Return (x, y) of the center of cell containing provided text 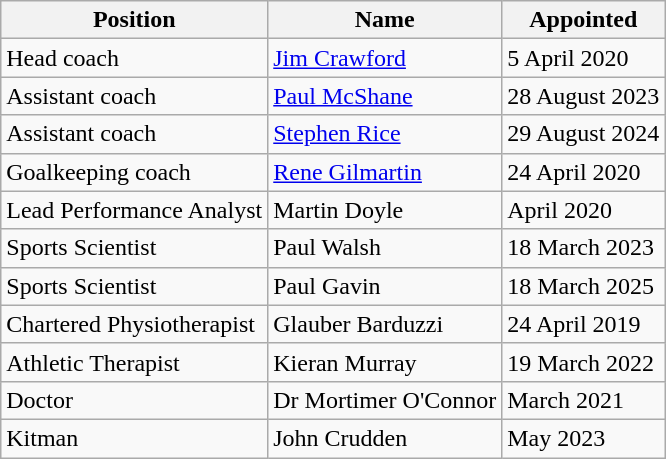
Chartered Physiotherapist (134, 324)
5 April 2020 (584, 58)
Paul Walsh (385, 248)
March 2021 (584, 400)
Kitman (134, 438)
Athletic Therapist (134, 362)
18 March 2025 (584, 286)
Martin Doyle (385, 210)
Name (385, 20)
Lead Performance Analyst (134, 210)
Stephen Rice (385, 134)
Dr Mortimer O'Connor (385, 400)
Kieran Murray (385, 362)
Head coach (134, 58)
Paul Gavin (385, 286)
April 2020 (584, 210)
24 April 2019 (584, 324)
24 April 2020 (584, 172)
Appointed (584, 20)
Goalkeeping coach (134, 172)
29 August 2024 (584, 134)
Glauber Barduzzi (385, 324)
28 August 2023 (584, 96)
Rene Gilmartin (385, 172)
Doctor (134, 400)
Position (134, 20)
19 March 2022 (584, 362)
May 2023 (584, 438)
18 March 2023 (584, 248)
Jim Crawford (385, 58)
Paul McShane (385, 96)
John Crudden (385, 438)
